From the cell containing the given text, extract its center point as (X, Y) coordinate. 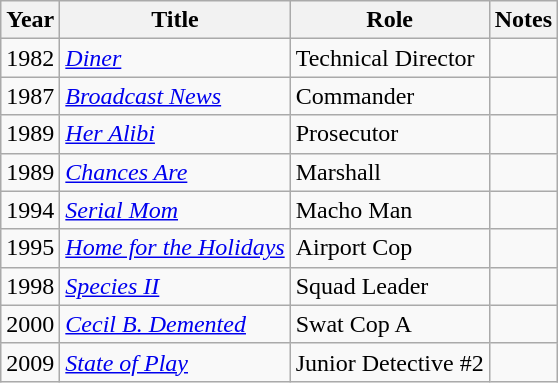
2009 (30, 362)
Airport Cop (390, 248)
1998 (30, 286)
2000 (30, 324)
Title (175, 20)
Swat Cop A (390, 324)
Diner (175, 58)
Role (390, 20)
Junior Detective #2 (390, 362)
1995 (30, 248)
Macho Man (390, 210)
Species II (175, 286)
Commander (390, 96)
1987 (30, 96)
Technical Director (390, 58)
Squad Leader (390, 286)
Home for the Holidays (175, 248)
Her Alibi (175, 134)
Serial Mom (175, 210)
1994 (30, 210)
Marshall (390, 172)
Year (30, 20)
Prosecutor (390, 134)
Chances Are (175, 172)
Notes (523, 20)
Broadcast News (175, 96)
State of Play (175, 362)
Cecil B. Demented (175, 324)
1982 (30, 58)
